Return [X, Y] of the center of cell containing provided text 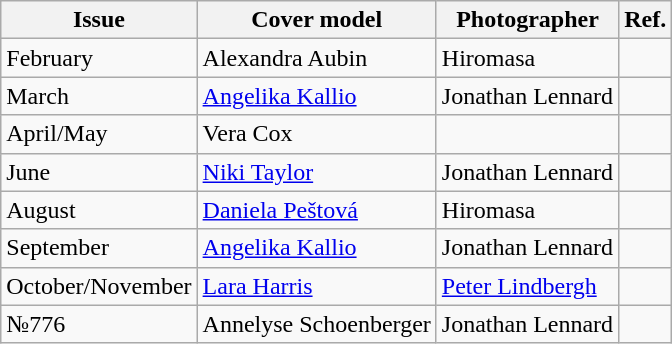
June [99, 172]
August [99, 210]
Peter Lindbergh [527, 286]
Issue [99, 20]
Annelyse Schoenberger [316, 324]
Ref. [646, 20]
October/November [99, 286]
Photographer [527, 20]
March [99, 96]
April/May [99, 134]
February [99, 58]
Alexandra Aubin [316, 58]
September [99, 248]
Daniela Peštová [316, 210]
Niki Taylor [316, 172]
Cover model [316, 20]
Lara Harris [316, 286]
№776 [99, 324]
Vera Cox [316, 134]
